From the cell containing the given text, extract its center point as [X, Y] coordinate. 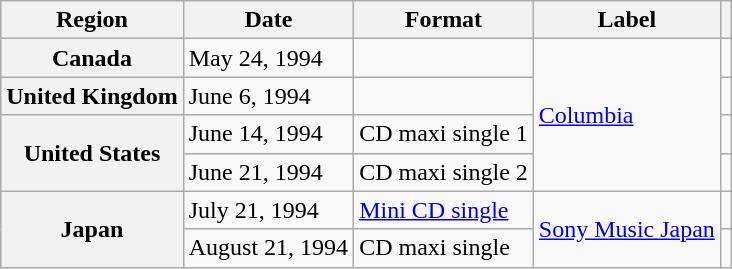
Region [92, 20]
United Kingdom [92, 96]
United States [92, 153]
Label [626, 20]
Sony Music Japan [626, 229]
Japan [92, 229]
June 14, 1994 [268, 134]
Columbia [626, 115]
CD maxi single 1 [444, 134]
Canada [92, 58]
Date [268, 20]
CD maxi single 2 [444, 172]
June 6, 1994 [268, 96]
Format [444, 20]
Mini CD single [444, 210]
June 21, 1994 [268, 172]
CD maxi single [444, 248]
May 24, 1994 [268, 58]
July 21, 1994 [268, 210]
August 21, 1994 [268, 248]
